Find where the given text appears and provide that cell's center as [x, y] coordinate. 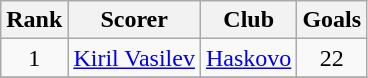
Haskovo [248, 58]
Rank [34, 20]
Kiril Vasilev [134, 58]
Goals [332, 20]
1 [34, 58]
Club [248, 20]
Scorer [134, 20]
22 [332, 58]
